Locate the cell with the specified text and output its (X, Y) center coordinate. 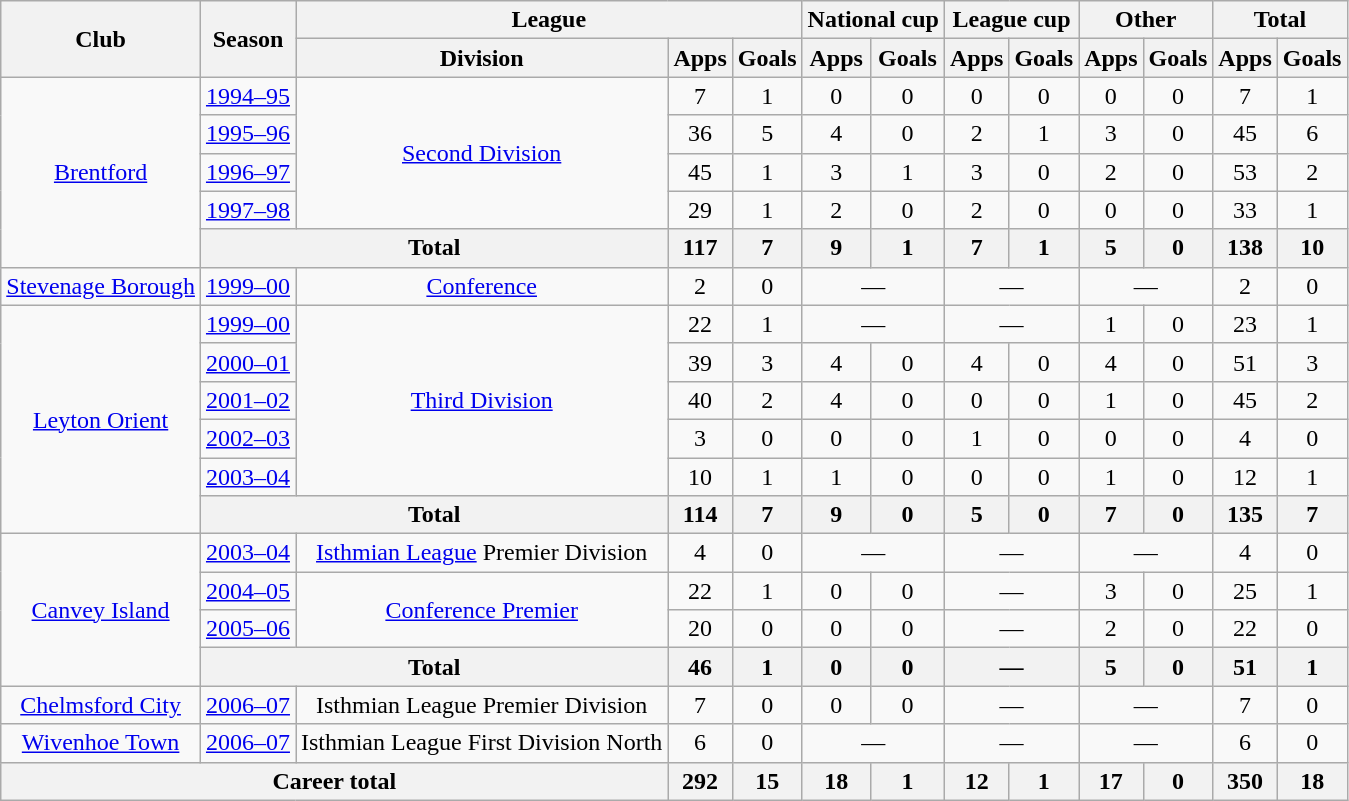
1996–97 (248, 172)
15 (767, 781)
Conference (482, 286)
39 (700, 362)
Conference Premier (482, 610)
League cup (1011, 20)
Club (101, 39)
117 (700, 248)
2001–02 (248, 400)
League (550, 20)
20 (700, 629)
National cup (873, 20)
Third Division (482, 400)
Canvey Island (101, 610)
1997–98 (248, 210)
Wivenhoe Town (101, 743)
138 (1245, 248)
Leyton Orient (101, 419)
Second Division (482, 153)
Other (1146, 20)
29 (700, 210)
Season (248, 39)
2002–03 (248, 438)
33 (1245, 210)
1994–95 (248, 96)
Career total (334, 781)
Chelmsford City (101, 705)
36 (700, 134)
114 (700, 515)
40 (700, 400)
1995–96 (248, 134)
135 (1245, 515)
53 (1245, 172)
350 (1245, 781)
2005–06 (248, 629)
Stevenage Borough (101, 286)
Isthmian League First Division North (482, 743)
Division (482, 58)
2000–01 (248, 362)
46 (700, 667)
17 (1111, 781)
23 (1245, 324)
292 (700, 781)
25 (1245, 591)
Brentford (101, 172)
2004–05 (248, 591)
